Return [x, y] of the center of cell containing provided text 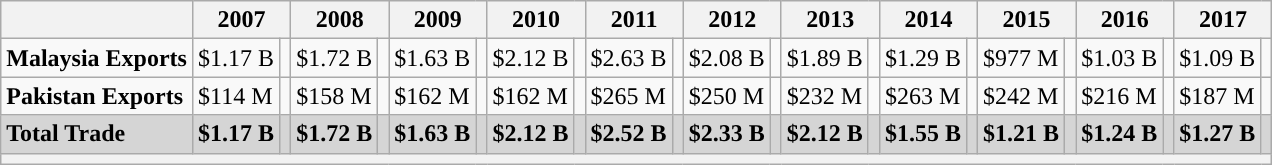
2013 [830, 20]
2010 [536, 20]
2017 [1223, 20]
Malaysia Exports [97, 58]
$2.63 B [628, 58]
$1.03 B [1120, 58]
Pakistan Exports [97, 96]
2015 [1027, 20]
2009 [438, 20]
$216 M [1120, 96]
$232 M [824, 96]
2012 [732, 20]
$250 M [726, 96]
2007 [241, 20]
$1.27 B [1218, 134]
$2.33 B [726, 134]
$263 M [922, 96]
2008 [340, 20]
$1.29 B [922, 58]
$2.08 B [726, 58]
2014 [928, 20]
$187 M [1218, 96]
$265 M [628, 96]
Total Trade [97, 134]
$1.09 B [1218, 58]
$1.21 B [1022, 134]
$242 M [1022, 96]
$977 M [1022, 58]
2011 [634, 20]
$158 M [334, 96]
$1.24 B [1120, 134]
2016 [1125, 20]
$2.52 B [628, 134]
$114 M [236, 96]
$1.89 B [824, 58]
$1.55 B [922, 134]
